Output the (X, Y) coordinate of the center of the cell containing the given text.  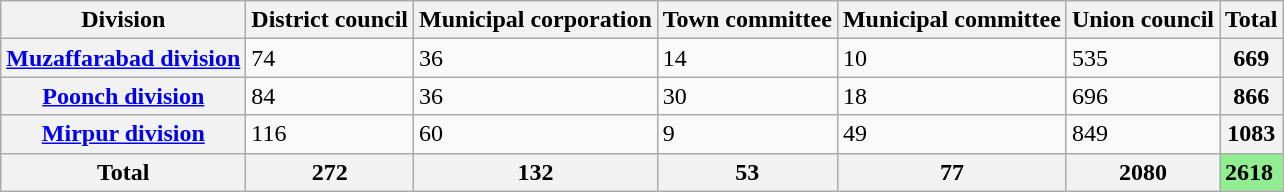
74 (330, 58)
Poonch division (124, 96)
272 (330, 172)
18 (952, 96)
Muzaffarabad division (124, 58)
535 (1142, 58)
Municipal corporation (536, 20)
District council (330, 20)
866 (1252, 96)
9 (747, 134)
84 (330, 96)
2618 (1252, 172)
Mirpur division (124, 134)
Town committee (747, 20)
669 (1252, 58)
849 (1142, 134)
132 (536, 172)
53 (747, 172)
696 (1142, 96)
Municipal committee (952, 20)
Union council (1142, 20)
60 (536, 134)
77 (952, 172)
49 (952, 134)
2080 (1142, 172)
1083 (1252, 134)
Division (124, 20)
116 (330, 134)
10 (952, 58)
14 (747, 58)
30 (747, 96)
